Determine the (x, y) coordinate at the center of the cell enclosing the given text.  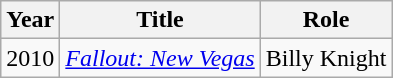
Role (326, 20)
2010 (30, 58)
Fallout: New Vegas (160, 58)
Billy Knight (326, 58)
Year (30, 20)
Title (160, 20)
